Scan for the cell matching the given text and deliver its (X, Y) coordinate at center. 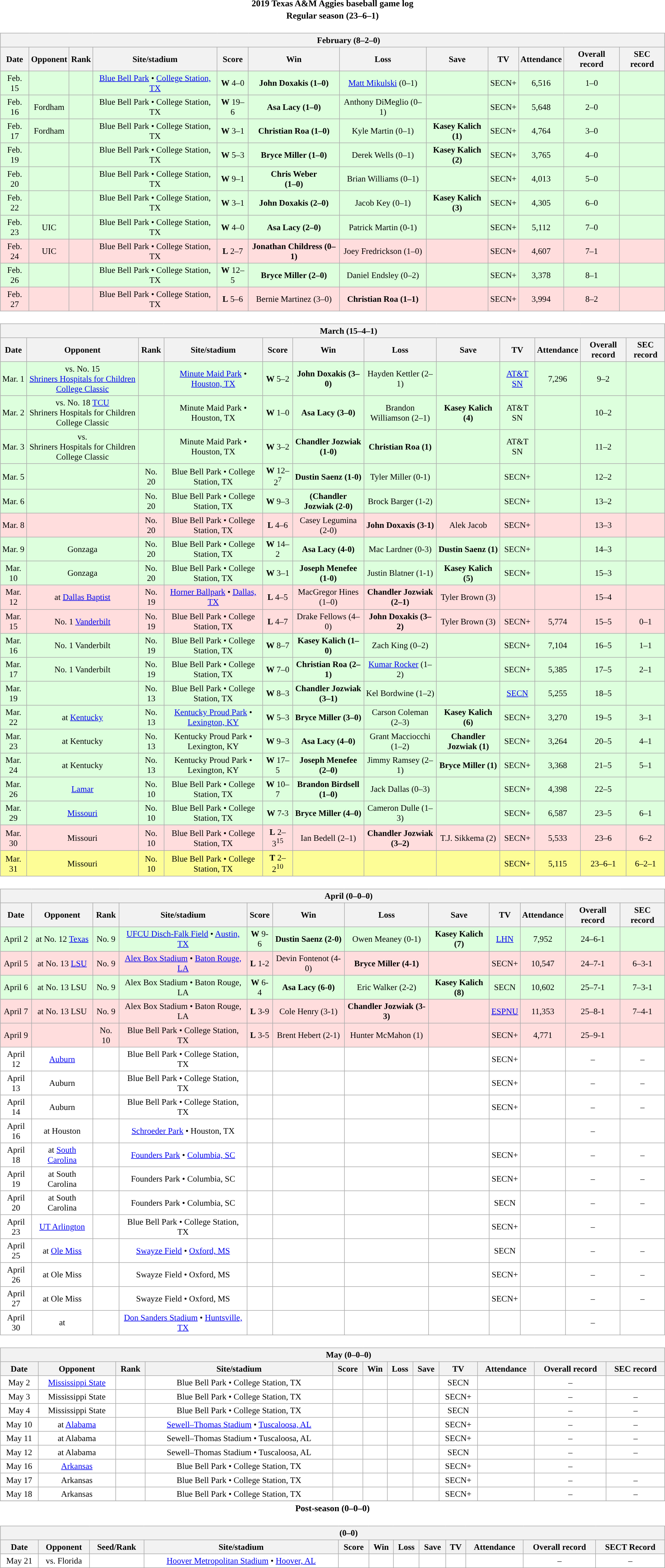
Asa Lacy (4–0) (328, 741)
Chandler Jozwiak (2–1) (400, 597)
6,516 (541, 83)
19–5 (603, 717)
Feb. 24 (15, 251)
Kasey Kalich (2) (457, 155)
9–2 (603, 379)
7,952 (543, 939)
Bryce Miller (1–0) (294, 155)
3,368 (558, 765)
Joey Fredrickson (1–0) (383, 251)
8–2 (592, 299)
UT Arlington (62, 1227)
5–0 (592, 179)
W 7–0 (278, 669)
Mar. 5 (13, 477)
Tyler Miller (0-1) (400, 477)
Feb. 16 (15, 107)
10,602 (543, 987)
4–0 (592, 155)
(0–0) (332, 1533)
0–1 (646, 621)
L 4–5 (278, 597)
March (15–4–1) (332, 331)
W 9–1 (233, 179)
Cameron Dulle (1–3) (400, 813)
Horner Ballpark • Dallas, TX (213, 597)
April 19 (16, 1179)
April 20 (16, 1203)
Christian Roa (2–1) (328, 669)
3,264 (558, 741)
Jacob Key (0–1) (383, 203)
Asa Lacy (1–0) (294, 107)
Carson Coleman (2–3) (400, 717)
April 5 (16, 963)
Chandler Jozwiak (3-3) (387, 1011)
May (0–0–0) (332, 1355)
W 14–2 (278, 549)
2–0 (592, 107)
Ian Bedell (2–1) (328, 837)
May 17 (19, 1480)
5,648 (541, 107)
SECT Record (630, 1547)
April 26 (16, 1275)
5–1 (646, 765)
Chris Weber(1–0) (294, 179)
Schroeder Park • Houston, TX (183, 1131)
3,765 (541, 155)
Mar. 24 (13, 765)
Dustin Saenz (2-0) (308, 939)
W 7-3 (278, 813)
Asa Lacy (6-0) (308, 987)
Patrick Martin (0-1) (383, 227)
W 1–0 (278, 413)
4,607 (541, 251)
Mar. 29 (13, 813)
Feb. 17 (15, 131)
6–0 (592, 203)
Mar. 3 (13, 447)
Kasey Kalich (1) (457, 131)
W 8–3 (278, 693)
12–2 (603, 477)
5,255 (558, 693)
Devin Fontenot (4-0) (308, 963)
May 10 (19, 1424)
Asa Lacy (2–0) (294, 227)
15–5 (603, 621)
(Chandler Jozwiak (2-0) (328, 501)
May 2 (19, 1382)
April (0–0–0) (332, 896)
L 2–315 (278, 837)
Casey Legumina (2-0) (328, 526)
ESPNU (505, 1011)
Owen Meaney (0-1) (387, 939)
Grant Macciocchi (1–2) (400, 741)
Mar. 31 (13, 863)
13–3 (603, 526)
Matt Mikulski (0–1) (383, 83)
February (8–2–0) (332, 40)
5,533 (558, 837)
Christian Roa (1–1) (383, 299)
LHN (505, 939)
May 3 (19, 1396)
April 12 (16, 1059)
Kel Bordwine (1–2) (400, 693)
23–6–1 (603, 863)
W 12–5 (233, 275)
Hayden Kettler (2–1) (400, 379)
Jimmy Ramsey (2–1) (400, 765)
15–4 (603, 597)
Mar. 9 (13, 549)
April 18 (16, 1155)
8–1 (592, 275)
Kumar Rocker (1–2) (400, 669)
Kasey Kalich (8) (459, 987)
Bryce Miller (1) (468, 765)
13–2 (603, 501)
21–5 (603, 765)
John Doxaxis (3-1) (400, 526)
Don Sanders Stadium • Huntsville, TX (183, 1323)
6–2–1 (646, 863)
vs. Florida (64, 1561)
2–1 (646, 669)
Chandler Jozwiak (1-0) (328, 447)
Mar. 1 (13, 379)
3–1 (646, 717)
5,115 (558, 863)
at Dallas Baptist (82, 597)
18–5 (603, 693)
at Houston (62, 1131)
25–9-1 (593, 1035)
MacGregor Hines (1–0) (328, 597)
W 17–5 (278, 765)
L 3-5 (260, 1035)
7–4-1 (642, 1011)
Bryce Miller (4-1) (387, 963)
Anthony DiMeglio (0–1) (383, 107)
May 11 (19, 1438)
April 13 (16, 1083)
Bernie Martinez (3–0) (294, 299)
April 27 (16, 1298)
7,104 (558, 645)
7–0 (592, 227)
April 2 (16, 939)
Brock Barger (1-2) (400, 501)
Bryce Miller (2–0) (294, 275)
Mar. 17 (13, 669)
Joseph Menefee (1-0) (328, 573)
vs. Shriners Hospitals for Children College Classic (82, 447)
April 9 (16, 1035)
Brandon Birdsell (1–0) (328, 789)
Mar. 22 (13, 717)
Chandler Jozwiak (3–1) (328, 693)
April 7 (16, 1011)
April 14 (16, 1107)
Feb. 19 (15, 155)
7–1 (592, 251)
Kasey Kalich (7) (459, 939)
May 4 (19, 1410)
May 16 (19, 1466)
3–0 (592, 131)
Cole Henry (3-1) (308, 1011)
Feb. 23 (15, 227)
L 1-2 (260, 963)
L 2–7 (233, 251)
4,764 (541, 131)
4–1 (646, 741)
4,013 (541, 179)
11–2 (603, 447)
6,587 (558, 813)
6–3-1 (642, 963)
Joseph Menefee (2–0) (328, 765)
L 3-9 (260, 1011)
W 12–27 (278, 477)
Mar. 2 (13, 413)
Mar. 15 (13, 621)
23–6 (603, 837)
16–5 (603, 645)
W 8–7 (278, 645)
Mar. 26 (13, 789)
1–1 (646, 645)
T.J. Sikkema (2) (468, 837)
Eric Walker (2-2) (387, 987)
Chandler Jozwiak (1) (468, 741)
T 2–210 (278, 863)
Mar. 10 (13, 573)
Jonathan Childress (0–1) (294, 251)
Feb. 22 (15, 203)
11,353 (543, 1011)
Mar. 16 (13, 645)
4,771 (543, 1035)
25–7-1 (593, 987)
6–1 (646, 813)
Kyle Martin (0–1) (383, 131)
John Doxakis (3–0) (328, 379)
Mar. 23 (13, 741)
3,270 (558, 717)
Feb. 27 (15, 299)
Hunter McMahon (1) (387, 1035)
Mac Lardner (0-3) (400, 549)
Brandon Williamson (2–1) (400, 413)
Bryce Miller (4–0) (328, 813)
Dustin Saenz (1-0) (328, 477)
Derek Wells (0–1) (383, 155)
at (62, 1323)
Kasey Kalich (1–0) (328, 645)
vs. No. 18 TCUShriners Hospitals for Children College Classic (82, 413)
Mar. 8 (13, 526)
7,296 (558, 379)
14–3 (603, 549)
4,305 (541, 203)
Chandler Jozwiak (3–2) (400, 837)
Daniel Endsley (0–2) (383, 275)
Mar. 19 (13, 693)
Feb. 20 (15, 179)
17–5 (603, 669)
W 3–2 (278, 447)
5,774 (558, 621)
Feb. 15 (15, 83)
April 23 (16, 1227)
Christian Roa (1) (400, 447)
3,994 (541, 299)
Brian Williams (0–1) (383, 179)
24–7-1 (593, 963)
Bryce Miller (3–0) (328, 717)
L 4–7 (278, 621)
Jack Dallas (0–3) (400, 789)
UFCU Disch-Falk Field • Austin, TX (183, 939)
23–5 (603, 813)
15–3 (603, 573)
W 6-4 (260, 987)
Mar. 6 (13, 501)
John Doxakis (3–2) (400, 621)
Kasey Kalich (4) (468, 413)
April 16 (16, 1131)
1–0 (592, 83)
Dustin Saenz (1) (468, 549)
W 10–7 (278, 789)
May 12 (19, 1452)
20–5 (603, 741)
W 19–6 (233, 107)
Feb. 26 (15, 275)
May 21 (19, 1561)
W 5–2 (278, 379)
Hoover Metropolitan Stadium • Hoover, AL (241, 1561)
Kasey Kalich (3) (457, 203)
7–3-1 (642, 987)
25–8-1 (593, 1011)
3,378 (541, 275)
10,547 (543, 963)
Drake Fellows (4–0) (328, 621)
Christian Roa (1–0) (294, 131)
L 5–6 (233, 299)
April 6 (16, 987)
W 9-6 (260, 939)
Asa Lacy (3–0) (328, 413)
at No. 12 Texas (62, 939)
L 4–6 (278, 526)
Mar. 12 (13, 597)
vs. No. 15 Shriners Hospitals for Children College Classic (82, 379)
April 30 (16, 1323)
Alek Jacob (468, 526)
Seed/Rank (117, 1547)
Kasey Kalich (6) (468, 717)
Zach King (0–2) (400, 645)
John Doxakis (2–0) (294, 203)
Brent Hebert (2-1) (308, 1035)
Asa Lacy (4-0) (328, 549)
Lamar (82, 789)
Mar. 30 (13, 837)
10–2 (603, 413)
6–2 (646, 837)
Kasey Kalich (5) (468, 573)
Justin Blatner (1-1) (400, 573)
5,385 (558, 669)
May 18 (19, 1494)
April 25 (16, 1251)
John Doxakis (1–0) (294, 83)
22–5 (603, 789)
5,112 (541, 227)
4,398 (558, 789)
24–6-1 (593, 939)
